Detect which cell encompasses the target text, then output its [X, Y] center coordinate. 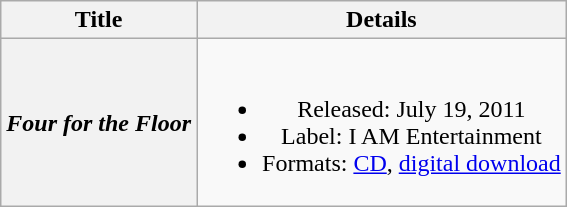
Four for the Floor [99, 122]
Released: July 19, 2011Label: I AM EntertainmentFormats: CD, digital download [382, 122]
Details [382, 20]
Title [99, 20]
